Return the [x, y] coordinate for the center point of the cell that contains the specified text.  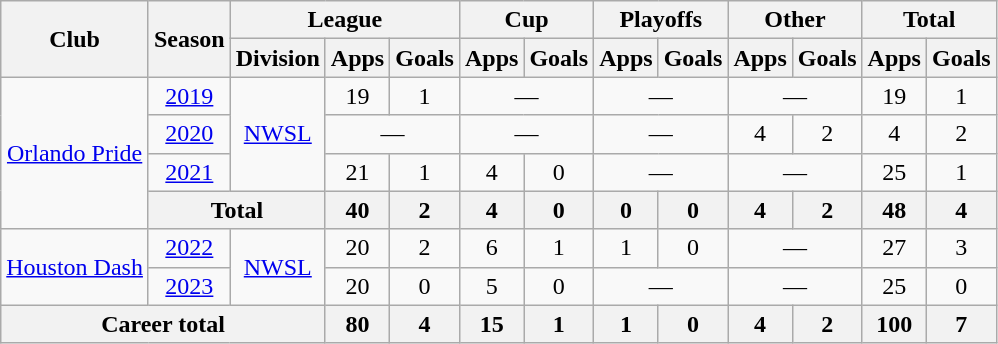
3 [961, 248]
Orlando Pride [75, 153]
40 [357, 210]
2023 [189, 286]
5 [491, 286]
2020 [189, 134]
2022 [189, 248]
Season [189, 39]
15 [491, 324]
League [344, 20]
Other [795, 20]
6 [491, 248]
Playoffs [661, 20]
Houston Dash [75, 267]
2021 [189, 172]
Career total [164, 324]
7 [961, 324]
21 [357, 172]
Club [75, 39]
27 [894, 248]
Division [278, 58]
2019 [189, 96]
48 [894, 210]
Cup [526, 20]
80 [357, 324]
100 [894, 324]
